Provide the [x, y] coordinate of the cell's center where the given text is located.  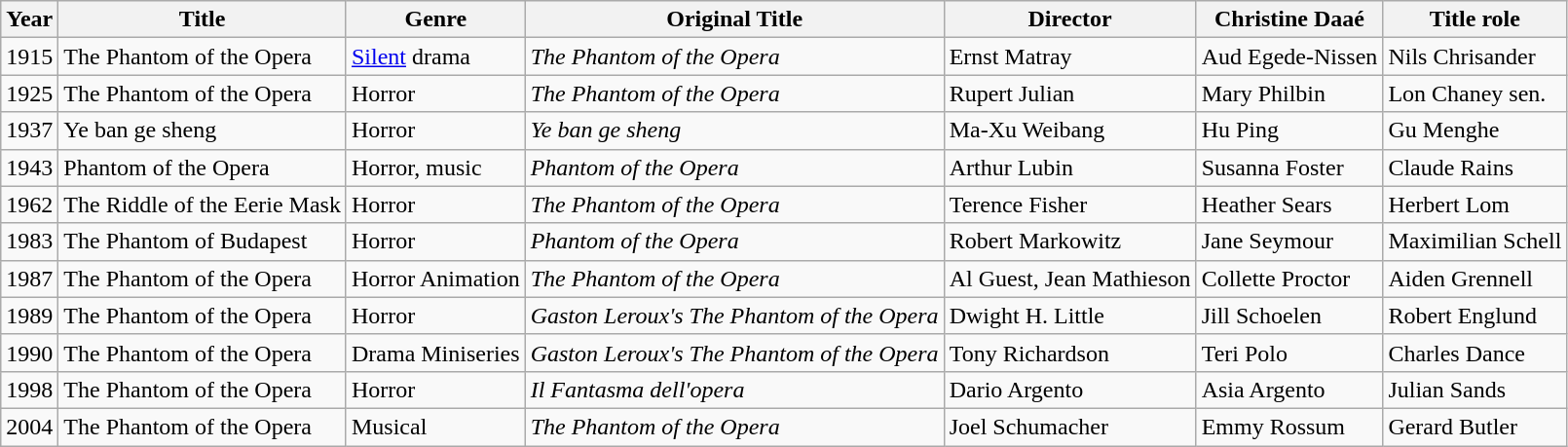
Ernst Matray [1069, 56]
Heather Sears [1289, 205]
Gerard Butler [1475, 427]
Al Guest, Jean Mathieson [1069, 279]
Teri Polo [1289, 353]
Maximilian Schell [1475, 242]
Drama Miniseries [435, 353]
Herbert Lom [1475, 205]
1915 [29, 56]
Julian Sands [1475, 390]
Lon Chaney sen. [1475, 93]
Horror, music [435, 168]
Silent drama [435, 56]
Title [203, 19]
Terence Fisher [1069, 205]
1987 [29, 279]
1989 [29, 316]
Gu Menghe [1475, 130]
Dwight H. Little [1069, 316]
Genre [435, 19]
Aiden Grennell [1475, 279]
Mary Philbin [1289, 93]
1983 [29, 242]
Christine Daaé [1289, 19]
Rupert Julian [1069, 93]
1990 [29, 353]
Hu Ping [1289, 130]
2004 [29, 427]
Charles Dance [1475, 353]
Jill Schoelen [1289, 316]
Il Fantasma dell'opera [734, 390]
Emmy Rossum [1289, 427]
Year [29, 19]
Ma-Xu Weibang [1069, 130]
Jane Seymour [1289, 242]
Original Title [734, 19]
1943 [29, 168]
Aud Egede-Nissen [1289, 56]
Asia Argento [1289, 390]
Joel Schumacher [1069, 427]
1937 [29, 130]
Nils Chrisander [1475, 56]
Robert Englund [1475, 316]
Susanna Foster [1289, 168]
1998 [29, 390]
Title role [1475, 19]
The Riddle of the Eerie Mask [203, 205]
Collette Proctor [1289, 279]
Robert Markowitz [1069, 242]
Musical [435, 427]
The Phantom of Budapest [203, 242]
Horror Animation [435, 279]
Tony Richardson [1069, 353]
1962 [29, 205]
Director [1069, 19]
Dario Argento [1069, 390]
1925 [29, 93]
Claude Rains [1475, 168]
Arthur Lubin [1069, 168]
